Detect which cell encompasses the target text, then output its [X, Y] center coordinate. 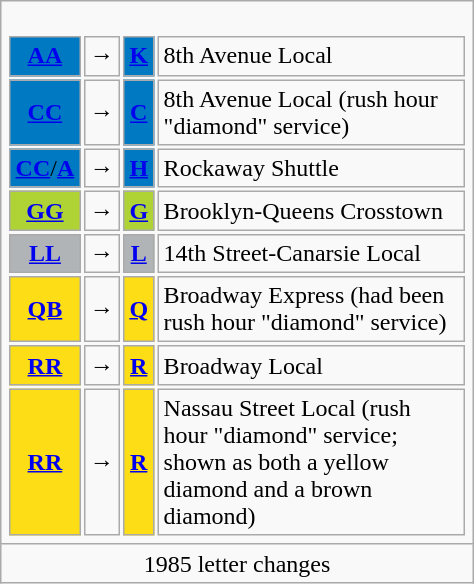
CC/A [44, 168]
GG [44, 211]
Brooklyn-Queens Crosstown [310, 211]
CC [44, 112]
K [138, 56]
8th Avenue Local (rush hour "diamond" service) [310, 112]
C [138, 112]
LL [44, 254]
14th Street-Canarsie Local [310, 254]
Broadway Express (had been rush hour "diamond" service) [310, 310]
Q [138, 310]
Nassau Street Local (rush hour "diamond" service; shown as both a yellow diamond and a brown diamond) [310, 462]
Rockaway Shuttle [310, 168]
Broadway Local [310, 366]
QB [44, 310]
G [138, 211]
8th Avenue Local [310, 56]
H [138, 168]
AA [44, 56]
1985 letter changes [237, 563]
L [138, 254]
